Capture the cell that displays the provided text and extract its (x, y) central coordinate. 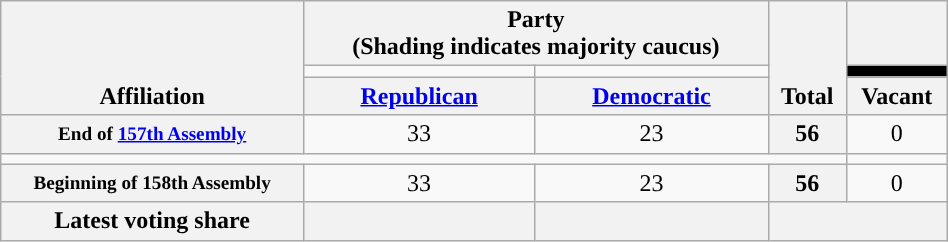
Democratic (652, 96)
Beginning of 158th Assembly (152, 183)
Total (807, 58)
Affiliation (152, 58)
Latest voting share (152, 221)
Party (Shading indicates majority caucus) (536, 34)
End of 157th Assembly (152, 134)
Republican (418, 96)
Vacant (896, 96)
